Identify which cell holds the provided text, then report its (X, Y) central coordinate. 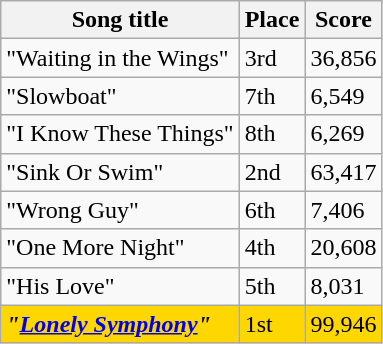
4th (272, 248)
6,549 (344, 96)
"I Know These Things" (120, 134)
2nd (272, 172)
6th (272, 210)
7,406 (344, 210)
"One More Night" (120, 248)
8,031 (344, 286)
8th (272, 134)
"Sink Or Swim" (120, 172)
Place (272, 20)
1st (272, 324)
"His Love" (120, 286)
"Waiting in the Wings" (120, 58)
63,417 (344, 172)
5th (272, 286)
"Lonely Symphony" (120, 324)
7th (272, 96)
Score (344, 20)
20,608 (344, 248)
"Slowboat" (120, 96)
"Wrong Guy" (120, 210)
99,946 (344, 324)
3rd (272, 58)
36,856 (344, 58)
Song title (120, 20)
6,269 (344, 134)
